Pinpoint the cell where the given text exists, returning its [x, y] midpoint coordinate. 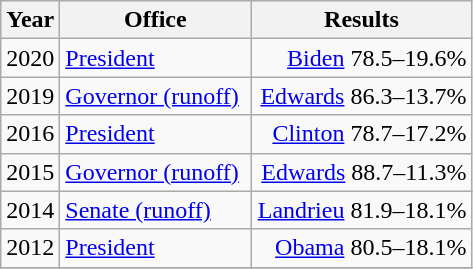
Edwards 86.3–13.7% [362, 96]
2014 [30, 210]
2019 [30, 96]
Results [362, 20]
Biden 78.5–19.6% [362, 58]
2015 [30, 172]
2012 [30, 248]
Obama 80.5–18.1% [362, 248]
Edwards 88.7–11.3% [362, 172]
Office [156, 20]
Senate (runoff) [156, 210]
Year [30, 20]
2016 [30, 134]
2020 [30, 58]
Clinton 78.7–17.2% [362, 134]
Landrieu 81.9–18.1% [362, 210]
